Capture the cell that displays the provided text and extract its (x, y) central coordinate. 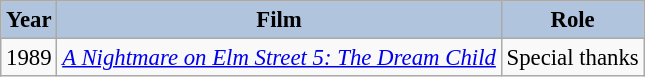
A Nightmare on Elm Street 5: The Dream Child (279, 58)
Special thanks (572, 58)
1989 (29, 58)
Film (279, 20)
Role (572, 20)
Year (29, 20)
